Return the [x, y] coordinate for the center point of the cell that contains the specified text.  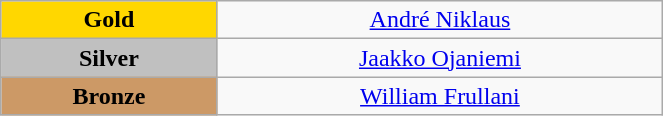
William Frullani [440, 96]
Silver [109, 58]
André Niklaus [440, 20]
Bronze [109, 96]
Gold [109, 20]
Jaakko Ojaniemi [440, 58]
